Detect which cell encompasses the target text, then output its (X, Y) center coordinate. 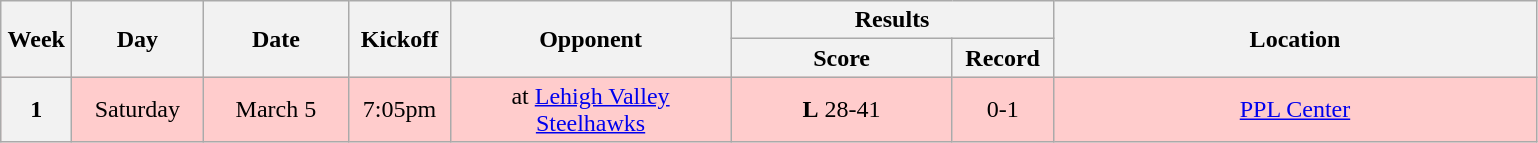
Day (138, 39)
7:05pm (400, 110)
Kickoff (400, 39)
Week (36, 39)
Date (276, 39)
Saturday (138, 110)
Score (842, 58)
Location (1295, 39)
PPL Center (1295, 110)
Opponent (590, 39)
March 5 (276, 110)
at Lehigh Valley Steelhawks (590, 110)
0-1 (1002, 110)
Record (1002, 58)
Results (892, 20)
1 (36, 110)
L 28-41 (842, 110)
